Find where the given text appears and provide that cell's center as [x, y] coordinate. 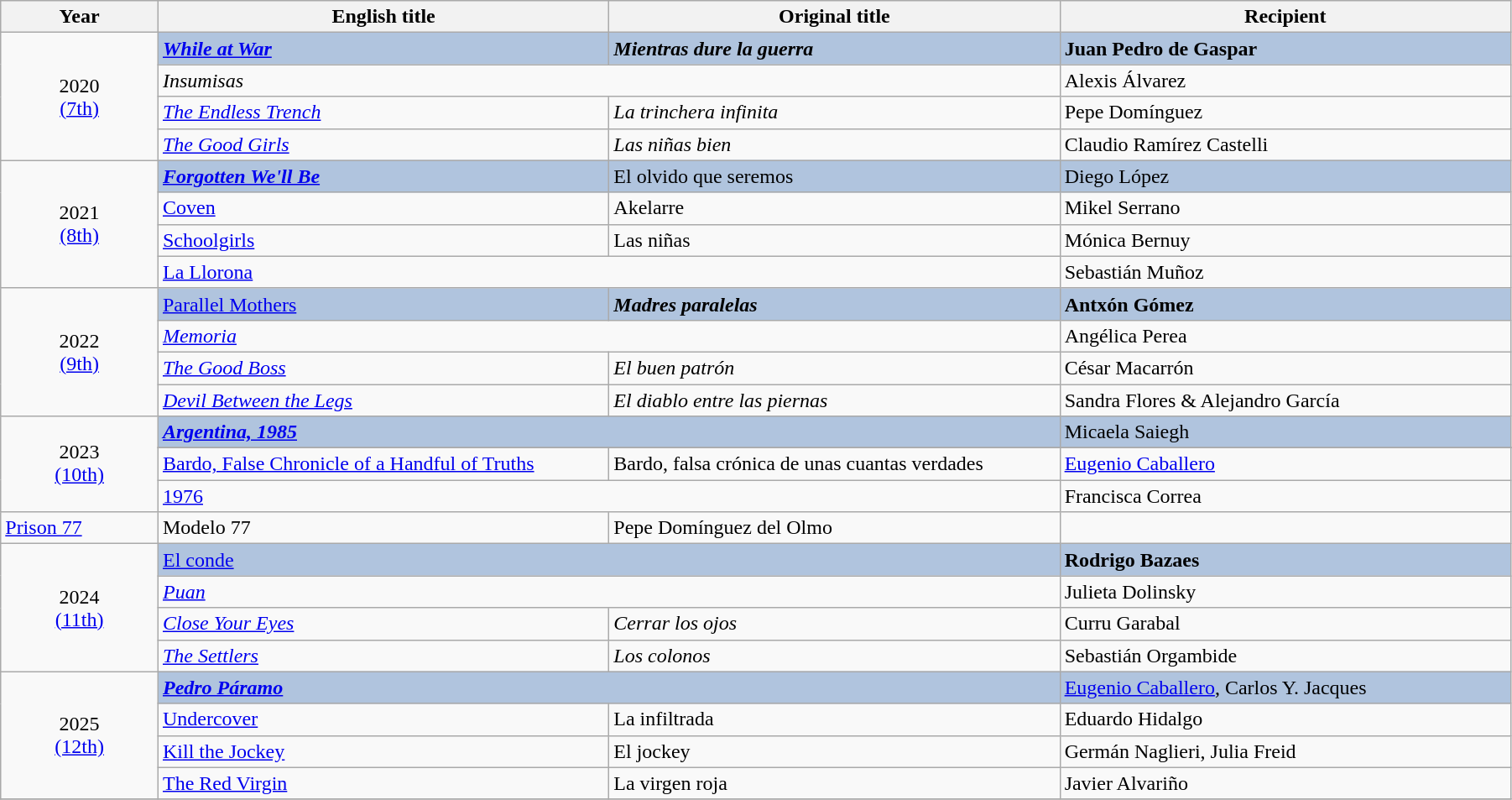
The Good Girls [383, 144]
2022(9th) [80, 352]
The Endless Trench [383, 112]
Rodrigo Bazaes [1285, 560]
Recipient [1285, 17]
The Red Virgin [383, 783]
Eduardo Hidalgo [1285, 719]
El buen patrón [834, 368]
Curru Garabal [1285, 624]
2021(8th) [80, 224]
The Settlers [383, 656]
Javier Alvariño [1285, 783]
Madres paralelas [834, 304]
La infiltrada [834, 719]
Bardo, falsa crónica de unas cuantas verdades [834, 464]
Puan [609, 592]
La trinchera infinita [834, 112]
Forgotten We'll Be [383, 176]
Micaela Saiegh [1285, 432]
Francisca Correa [1285, 496]
2023(10th) [80, 464]
Modelo 77 [383, 528]
Angélica Perea [1285, 336]
Germán Naglieri, Julia Freid [1285, 751]
While at War [383, 49]
The Good Boss [383, 368]
Diego López [1285, 176]
Cerrar los ojos [834, 624]
2024(11th) [80, 608]
Mikel Serrano [1285, 208]
Devil Between the Legs [383, 400]
Argentina, 1985 [609, 432]
La Llorona [609, 272]
Eugenio Caballero [1285, 464]
Pedro Páramo [609, 688]
Parallel Mothers [383, 304]
Juan Pedro de Gaspar [1285, 49]
Prison 77 [80, 528]
Mónica Bernuy [1285, 240]
Mientras dure la guerra [834, 49]
Los colonos [834, 656]
Original title [834, 17]
English title [383, 17]
Insumisas [609, 81]
2025(12th) [80, 735]
Memoria [609, 336]
Close Your Eyes [383, 624]
Las niñas bien [834, 144]
César Macarrón [1285, 368]
El jockey [834, 751]
La virgen roja [834, 783]
Year [80, 17]
El conde [609, 560]
Sebastián Orgambide [1285, 656]
Alexis Álvarez [1285, 81]
Undercover [383, 719]
Pepe Domínguez [1285, 112]
Kill the Jockey [383, 751]
Las niñas [834, 240]
Claudio Ramírez Castelli [1285, 144]
Sandra Flores & Alejandro García [1285, 400]
Eugenio Caballero, Carlos Y. Jacques [1285, 688]
Schoolgirls [383, 240]
El diablo entre las piernas [834, 400]
Sebastián Muñoz [1285, 272]
El olvido que seremos [834, 176]
Coven [383, 208]
Bardo, False Chronicle of a Handful of Truths [383, 464]
Antxón Gómez [1285, 304]
Akelarre [834, 208]
Julieta Dolinsky [1285, 592]
1976 [609, 496]
Pepe Domínguez del Olmo [834, 528]
2020(7th) [80, 97]
